Return (x, y) of the center of cell containing provided text 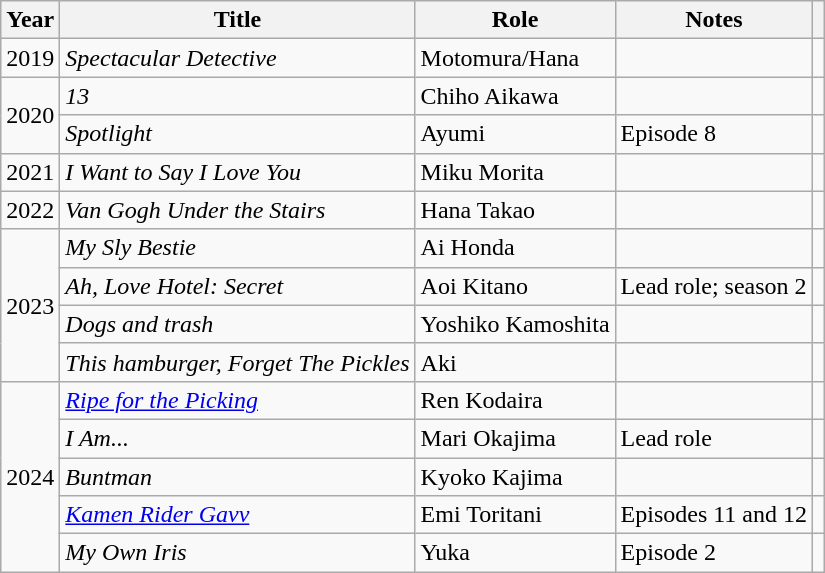
Emi Toritani (515, 515)
Van Gogh Under the Stairs (238, 210)
2020 (30, 115)
Aoi Kitano (515, 286)
Ren Kodaira (515, 400)
Episodes 11 and 12 (714, 515)
Title (238, 20)
I Want to Say I Love You (238, 172)
Role (515, 20)
Mari Okajima (515, 438)
My Own Iris (238, 553)
Kamen Rider Gavv (238, 515)
Miku Morita (515, 172)
Episode 8 (714, 134)
Yoshiko Kamoshita (515, 324)
Motomura/Hana (515, 58)
Spectacular Detective (238, 58)
Lead role; season 2 (714, 286)
I Am... (238, 438)
Ah, Love Hotel: Secret (238, 286)
Dogs and trash (238, 324)
13 (238, 96)
Lead role (714, 438)
2024 (30, 476)
Spotlight (238, 134)
2022 (30, 210)
Year (30, 20)
2023 (30, 305)
Ai Honda (515, 248)
Ripe for the Picking (238, 400)
My Sly Bestie (238, 248)
Aki (515, 362)
2019 (30, 58)
Kyoko Kajima (515, 477)
Ayumi (515, 134)
Yuka (515, 553)
This hamburger, Forget The Pickles (238, 362)
Hana Takao (515, 210)
Chiho Aikawa (515, 96)
Notes (714, 20)
Episode 2 (714, 553)
2021 (30, 172)
Buntman (238, 477)
